Search for the cell housing the specified text and yield its [x, y] center coordinate. 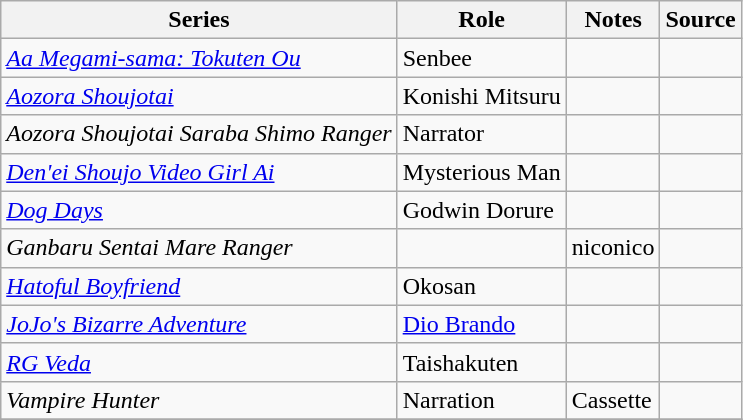
Dio Brando [482, 324]
Taishakuten [482, 362]
Senbee [482, 58]
Dog Days [199, 210]
Okosan [482, 286]
Den'ei Shoujo Video Girl Ai [199, 172]
Ganbaru Sentai Mare Ranger [199, 248]
Aozora Shoujotai [199, 96]
JoJo's Bizarre Adventure [199, 324]
niconico [613, 248]
Cassette [613, 400]
Mysterious Man [482, 172]
Aozora Shoujotai Saraba Shimo Ranger [199, 134]
Narration [482, 400]
Notes [613, 20]
Aa Megami-sama: Tokuten Ou [199, 58]
Source [700, 20]
Role [482, 20]
Vampire Hunter [199, 400]
Narrator [482, 134]
Konishi Mitsuru [482, 96]
RG Veda [199, 362]
Hatoful Boyfriend [199, 286]
Godwin Dorure [482, 210]
Series [199, 20]
